Provide the [X, Y] coordinate of the cell's center where the given text is located.  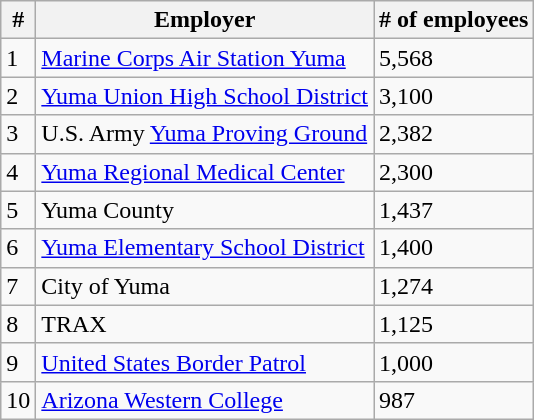
TRAX [205, 324]
8 [18, 324]
# [18, 20]
3,100 [454, 96]
Yuma Union High School District [205, 96]
6 [18, 248]
987 [454, 400]
Employer [205, 20]
Yuma County [205, 210]
1,274 [454, 286]
1,000 [454, 362]
Marine Corps Air Station Yuma [205, 58]
2,300 [454, 172]
1,125 [454, 324]
9 [18, 362]
City of Yuma [205, 286]
Yuma Regional Medical Center [205, 172]
10 [18, 400]
5,568 [454, 58]
2,382 [454, 134]
# of employees [454, 20]
Arizona Western College [205, 400]
U.S. Army Yuma Proving Ground [205, 134]
Yuma Elementary School District [205, 248]
4 [18, 172]
3 [18, 134]
2 [18, 96]
7 [18, 286]
United States Border Patrol [205, 362]
1,400 [454, 248]
5 [18, 210]
1,437 [454, 210]
1 [18, 58]
